Detect which cell encompasses the target text, then output its [X, Y] center coordinate. 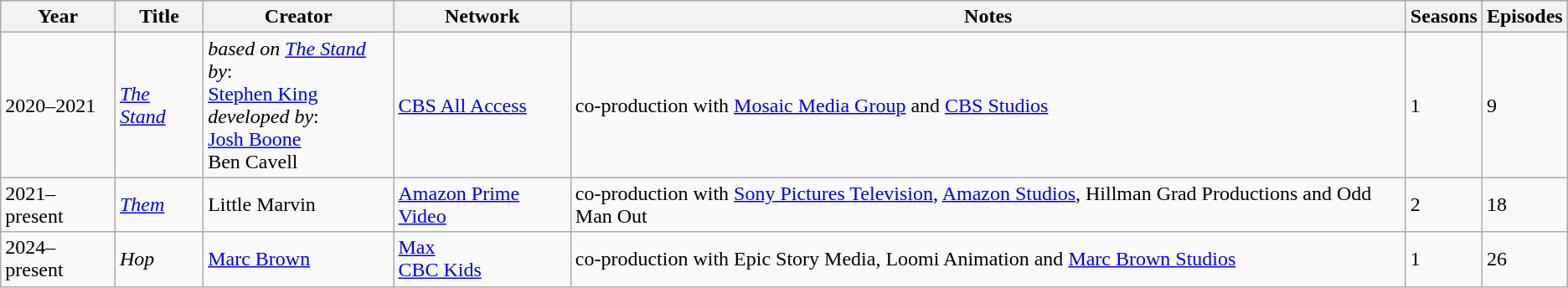
MaxCBC Kids [482, 260]
Little Marvin [298, 204]
2 [1444, 204]
based on The Stand by:Stephen Kingdeveloped by:Josh BooneBen Cavell [298, 105]
co-production with Mosaic Media Group and CBS Studios [988, 105]
CBS All Access [482, 105]
co-production with Sony Pictures Television, Amazon Studios, Hillman Grad Productions and Odd Man Out [988, 204]
The Stand [159, 105]
Title [159, 17]
Them [159, 204]
Marc Brown [298, 260]
26 [1524, 260]
18 [1524, 204]
Hop [159, 260]
Network [482, 17]
Creator [298, 17]
2024–present [59, 260]
Amazon Prime Video [482, 204]
Seasons [1444, 17]
Episodes [1524, 17]
Year [59, 17]
2021–present [59, 204]
9 [1524, 105]
co-production with Epic Story Media, Loomi Animation and Marc Brown Studios [988, 260]
2020–2021 [59, 105]
Notes [988, 17]
